Return [x, y] of the center of cell containing provided text 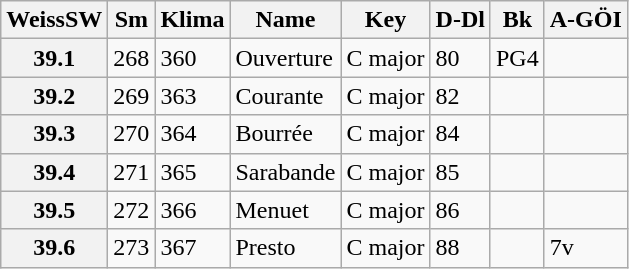
WeissSW [54, 20]
39.3 [54, 134]
7v [586, 248]
80 [460, 58]
Key [386, 20]
365 [192, 172]
39.1 [54, 58]
Klima [192, 20]
360 [192, 58]
363 [192, 96]
Presto [286, 248]
84 [460, 134]
Sm [132, 20]
270 [132, 134]
269 [132, 96]
268 [132, 58]
364 [192, 134]
39.5 [54, 210]
PG4 [517, 58]
A-GÖI [586, 20]
Bk [517, 20]
85 [460, 172]
271 [132, 172]
367 [192, 248]
272 [132, 210]
273 [132, 248]
Sarabande [286, 172]
Menuet [286, 210]
88 [460, 248]
39.4 [54, 172]
86 [460, 210]
D-Dl [460, 20]
366 [192, 210]
82 [460, 96]
39.6 [54, 248]
39.2 [54, 96]
Courante [286, 96]
Ouverture [286, 58]
Bourrée [286, 134]
Name [286, 20]
